Pinpoint the cell where the given text exists, returning its (X, Y) midpoint coordinate. 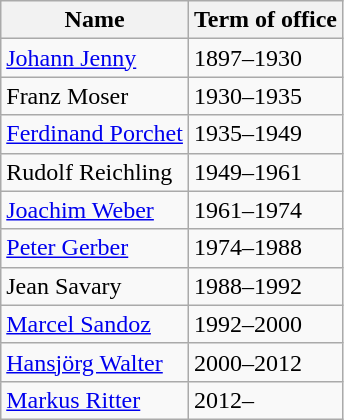
2000–2012 (265, 362)
Franz Moser (95, 96)
1935–1949 (265, 134)
Name (95, 20)
1897–1930 (265, 58)
1949–1961 (265, 172)
Rudolf Reichling (95, 172)
Term of office (265, 20)
1992–2000 (265, 324)
Peter Gerber (95, 248)
1930–1935 (265, 96)
Joachim Weber (95, 210)
Markus Ritter (95, 400)
1961–1974 (265, 210)
Hansjörg Walter (95, 362)
2012– (265, 400)
Marcel Sandoz (95, 324)
1974–1988 (265, 248)
1988–1992 (265, 286)
Ferdinand Porchet (95, 134)
Jean Savary (95, 286)
Johann Jenny (95, 58)
